From the cell containing the given text, extract its center point as [x, y] coordinate. 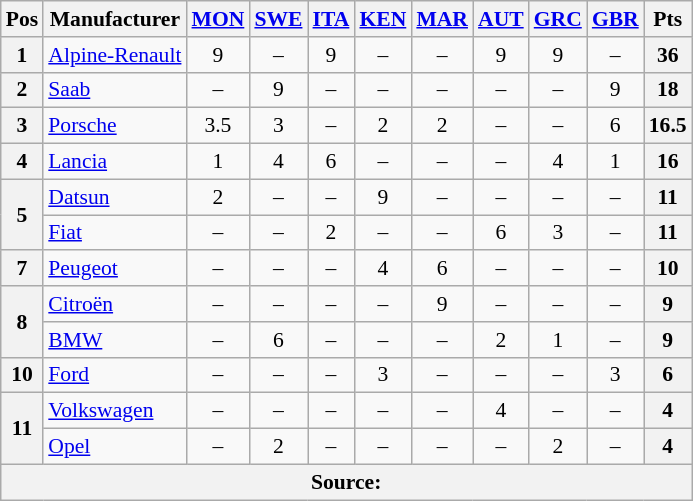
Pos [22, 19]
Opel [114, 447]
Manufacturer [114, 19]
18 [668, 90]
Citroën [114, 304]
16 [668, 162]
KEN [382, 19]
ITA [332, 19]
Volkswagen [114, 411]
16.5 [668, 126]
MAR [442, 19]
Peugeot [114, 269]
Porsche [114, 126]
3.5 [218, 126]
Datsun [114, 197]
Saab [114, 90]
8 [22, 322]
Fiat [114, 233]
GBR [616, 19]
Lancia [114, 162]
Alpine-Renault [114, 55]
Pts [668, 19]
7 [22, 269]
SWE [278, 19]
Source: [346, 482]
GRC [558, 19]
5 [22, 214]
MON [218, 19]
36 [668, 55]
Ford [114, 375]
AUT [501, 19]
BMW [114, 340]
